Pinpoint the cell where the given text exists, returning its [x, y] midpoint coordinate. 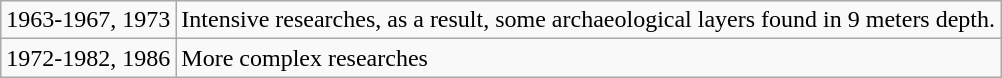
1972-1982, 1986 [88, 58]
Intensive researches, as a result, some archaeological layers found in 9 meters depth. [588, 20]
1963-1967, 1973 [88, 20]
More complex researches [588, 58]
